Return (x, y) of the center of cell containing provided text 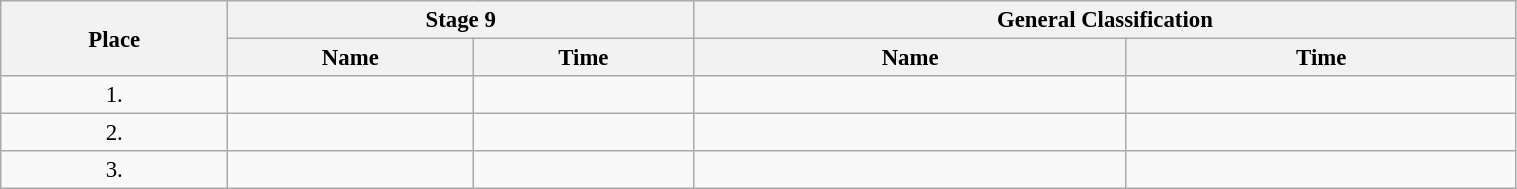
General Classification (1105, 20)
1. (114, 95)
2. (114, 133)
3. (114, 170)
Place (114, 38)
Stage 9 (461, 20)
